For the text-containing cell, return its midpoint in (X, Y) coordinate format. 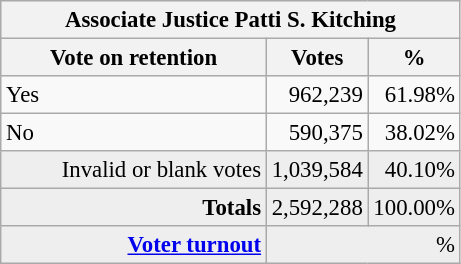
1,039,584 (317, 170)
962,239 (317, 95)
Totals (134, 208)
Invalid or blank votes (134, 170)
Voter turnout (134, 245)
40.10% (414, 170)
Associate Justice Patti S. Kitching (231, 20)
38.02% (414, 133)
61.98% (414, 95)
2,592,288 (317, 208)
Yes (134, 95)
No (134, 133)
590,375 (317, 133)
Vote on retention (134, 58)
100.00% (414, 208)
Votes (317, 58)
